Find where the given text appears and provide that cell's center as (X, Y) coordinate. 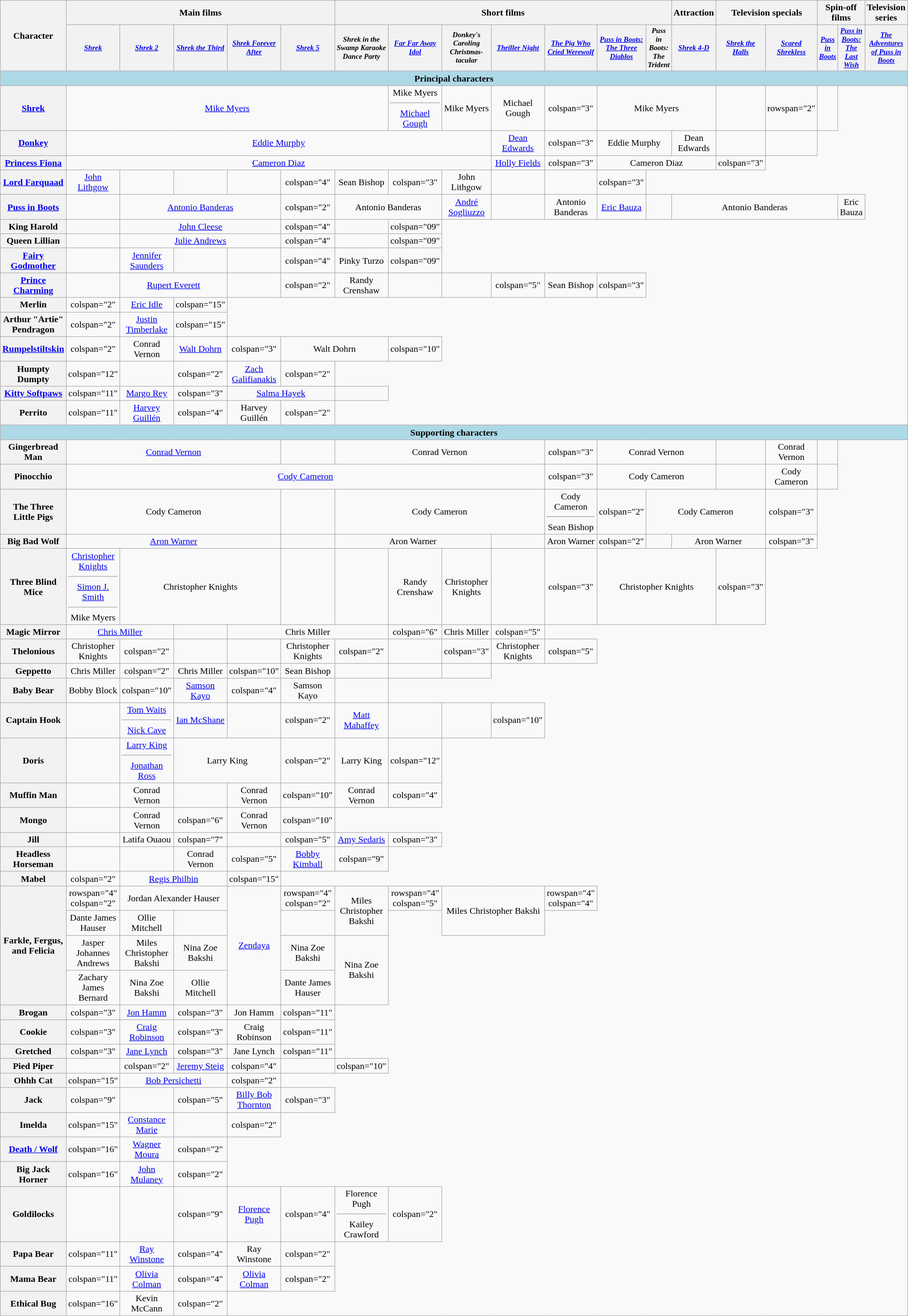
Gingerbread Man (33, 452)
Main films (201, 13)
Zachary James Bernard (93, 988)
Margo Rey (147, 393)
Mike MyersMichael Gough (415, 109)
Ethical Bug (33, 1304)
Florence PughKailey Crawford (361, 1214)
Magic Mirror (33, 632)
Baby Bear (33, 691)
Death / Wolf (33, 1149)
Jennifer Saunders (147, 260)
Amy Sedaris (361, 839)
Cookie (33, 1032)
Shrek Forever After (254, 48)
Short films (503, 13)
Jordan Alexander Hauser (174, 899)
André Sogliuzzo (467, 207)
Princess Fiona (33, 163)
Constance Marie (147, 1125)
Jill (33, 839)
Doris (33, 760)
Puss in Boots: The Trident (658, 48)
Three Blind Mice (33, 587)
Bobby Block (93, 691)
Thriller Night (518, 48)
The Adventures of Puss in Boots (886, 48)
Michael Gough (518, 109)
Lord Farquaad (33, 182)
Puss in Boots: The Three Diablos (622, 48)
Supporting characters (454, 432)
Arthur "Artie" Pendragon (33, 324)
Salma Hayek (281, 393)
Brogan (33, 1012)
John Mulaney (147, 1174)
Bobby Kimball (308, 859)
Justin Timberlake (147, 324)
The Pig Who Cried Werewolf (571, 48)
Shrek 5 (308, 48)
Rupert Everett (174, 285)
Jasper Johannes Andrews (93, 953)
Shrek the Third (201, 48)
Wagner Moura (147, 1149)
The Three Little Pigs (33, 512)
Eric Idle (147, 305)
Queen Lillian (33, 241)
Merlin (33, 305)
Big Bad Wolf (33, 542)
Fairy Godmother (33, 260)
Puss in Boots: The Last Wish (851, 48)
Television specials (767, 13)
Mabel (33, 878)
Humpty Dumpty (33, 373)
Pinocchio (33, 477)
Far Far Away Idol (415, 48)
Zach Galifianakis (254, 373)
Attraction (694, 13)
Big Jack Horner (33, 1174)
Ohhh Cat (33, 1080)
Shrek 2 (147, 48)
Spin-off films (841, 13)
Farkle, Fergus, and Felicia (33, 946)
Billy Bob Thornton (254, 1100)
Ian McShane (201, 720)
Regis Philbin (174, 878)
Holly Fields (518, 163)
Captain Hook (33, 720)
Donkey (33, 143)
rowspan="4" colspan="4" (571, 899)
Gretched (33, 1052)
Jeremy Steig (201, 1066)
Bob Persichetti (174, 1080)
Matt Mahaffey (361, 720)
Kitty Softpaws (33, 393)
Principal characters (454, 78)
Larry KingJonathan Ross (147, 760)
Muffin Man (33, 795)
Tom WaitsNick Cave (147, 720)
Scared Shrekless (792, 48)
Shrek in the Swamp Karaoke Dance Party (361, 48)
Rumpelstiltskin (33, 349)
King Harold (33, 227)
Character (33, 36)
Imelda (33, 1125)
Mama Bear (33, 1279)
Perrito (33, 413)
Kevin McCann (147, 1304)
John Cleese (200, 227)
Pied Piper (33, 1066)
Television series (886, 13)
Shrek the Halls (741, 48)
Zendaya (254, 946)
Florence Pugh (254, 1214)
Papa Bear (33, 1254)
Christopher KnightsSimon J. SmithMike Myers (93, 587)
Geppetto (33, 671)
Latifa Ouaou (147, 839)
Pinky Turzo (361, 260)
Mongo (33, 820)
Shrek 4-D (694, 48)
colspan="7" (201, 839)
Prince Charming (33, 285)
Goldilocks (33, 1214)
Jack (33, 1100)
Julie Andrews (200, 241)
Thelonious (33, 651)
rowspan="4" colspan="5" (415, 899)
rowspan="2" (792, 109)
Donkey's Caroling Christmas-tacular (467, 48)
Headless Horseman (33, 859)
Cody CameronSean Bishop (571, 512)
